Extract the (x, y) coordinate from the center of the cell holding the provided text.  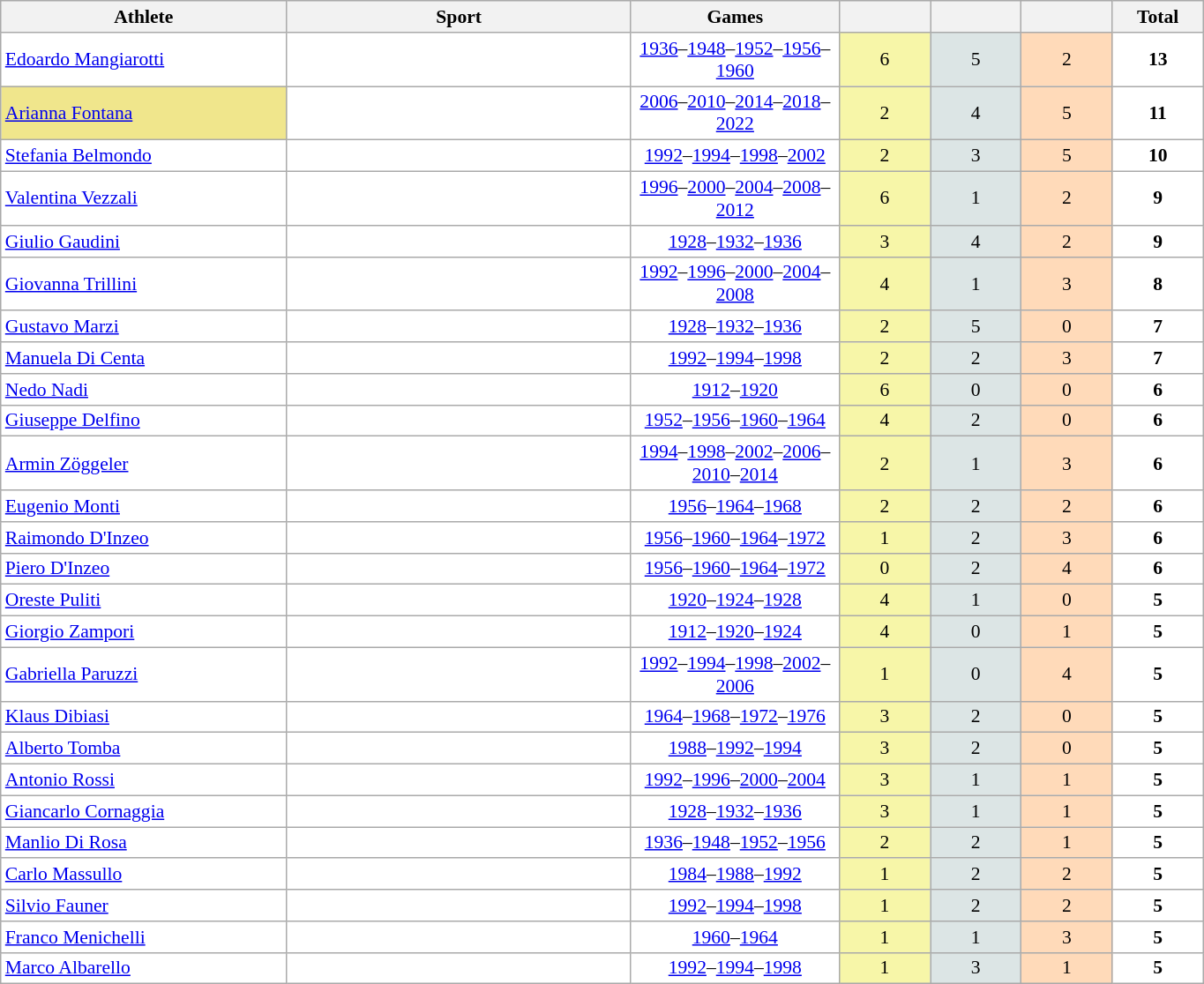
1912–1920 (735, 390)
Marco Albarello (144, 968)
1996–2000–2004–2008–2012 (735, 199)
1912–1920–1924 (735, 632)
1952–1956–1960–1964 (735, 421)
1960–1964 (735, 937)
Gabriella Paruzzi (144, 674)
1984–1988–1992 (735, 875)
Alberto Tomba (144, 749)
Total (1157, 17)
11 (1157, 113)
Giancarlo Cornaggia (144, 811)
Eugenio Monti (144, 506)
Manlio Di Rosa (144, 843)
Arianna Fontana (144, 113)
Armin Zöggeler (144, 464)
Stefania Belmondo (144, 156)
Franco Menichelli (144, 937)
Klaus Dibiasi (144, 717)
1992–1994–1998–2002–2006 (735, 674)
Giulio Gaudini (144, 242)
1936–1948–1952–1956–1960 (735, 60)
Giuseppe Delfino (144, 421)
Valentina Vezzali (144, 199)
13 (1157, 60)
Piero D'Inzeo (144, 569)
1992–1996–2000–2004–2008 (735, 284)
Giorgio Zampori (144, 632)
10 (1157, 156)
Antonio Rossi (144, 780)
Nedo Nadi (144, 390)
2006–2010–2014–2018–2022 (735, 113)
Athlete (144, 17)
1992–1994–1998–2002 (735, 156)
1988–1992–1994 (735, 749)
8 (1157, 284)
1994–1998–2002–2006–2010–2014 (735, 464)
Oreste Puliti (144, 600)
1936–1948–1952–1956 (735, 843)
Silvio Fauner (144, 906)
Carlo Massullo (144, 875)
Raimondo D'Inzeo (144, 538)
1956–1964–1968 (735, 506)
Sport (459, 17)
Games (735, 17)
Edoardo Mangiarotti (144, 60)
Manuela Di Centa (144, 358)
1920–1924–1928 (735, 600)
Gustavo Marzi (144, 327)
1964–1968–1972–1976 (735, 717)
1992–1996–2000–2004 (735, 780)
Giovanna Trillini (144, 284)
